Detect which cell encompasses the target text, then output its [x, y] center coordinate. 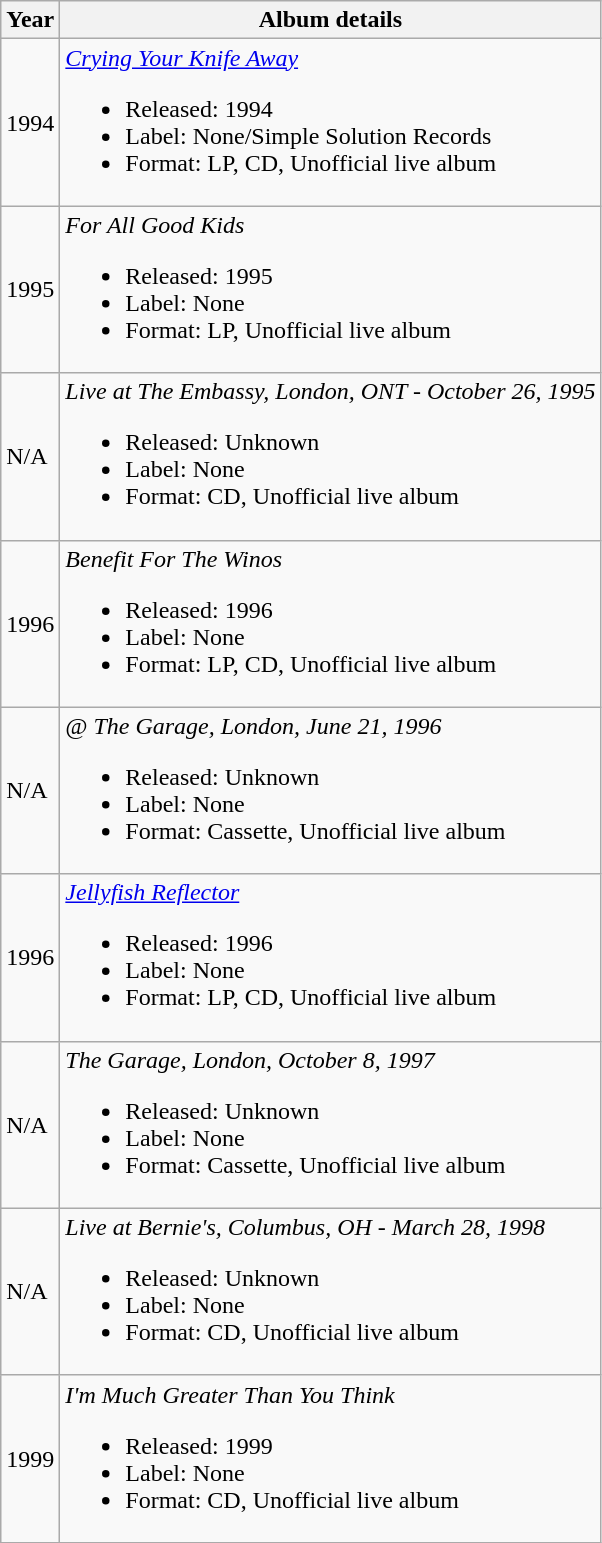
@ The Garage, London, June 21, 1996Released: UnknownLabel: NoneFormat: Cassette, Unofficial live album [330, 790]
Year [30, 20]
Crying Your Knife AwayReleased: 1994Label: None/Simple Solution RecordsFormat: LP, CD, Unofficial live album [330, 122]
1995 [30, 290]
Album details [330, 20]
Live at Bernie's, Columbus, OH - March 28, 1998Released: UnknownLabel: NoneFormat: CD, Unofficial live album [330, 1292]
The Garage, London, October 8, 1997Released: UnknownLabel: NoneFormat: Cassette, Unofficial live album [330, 1124]
Benefit For The WinosReleased: 1996Label: NoneFormat: LP, CD, Unofficial live album [330, 624]
Live at The Embassy, London, ONT - October 26, 1995Released: UnknownLabel: NoneFormat: CD, Unofficial live album [330, 456]
Jellyfish ReflectorReleased: 1996Label: NoneFormat: LP, CD, Unofficial live album [330, 958]
I'm Much Greater Than You ThinkReleased: 1999Label: NoneFormat: CD, Unofficial live album [330, 1458]
1994 [30, 122]
For All Good KidsReleased: 1995Label: NoneFormat: LP, Unofficial live album [330, 290]
1999 [30, 1458]
